Return the [X, Y] coordinate for the center point of the cell that contains the specified text.  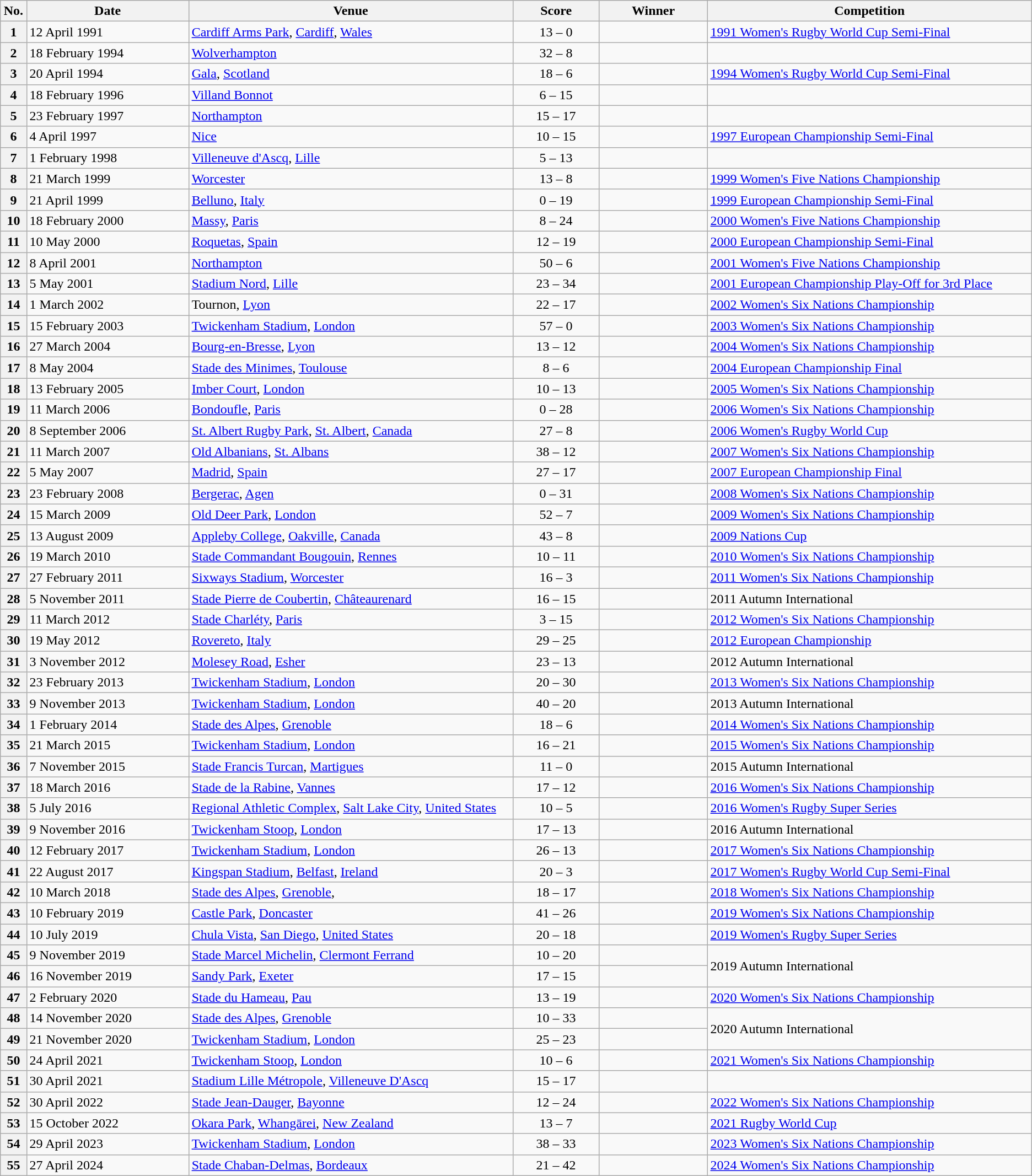
6 [13, 137]
44 [13, 935]
1991 Women's Rugby World Cup Semi-Final [869, 32]
19 March 2010 [108, 556]
46 [13, 976]
Old Deer Park, London [351, 514]
43 – 8 [556, 535]
2013 Women's Six Nations Championship [869, 683]
Castle Park, Doncaster [351, 913]
10 – 11 [556, 556]
13 August 2009 [108, 535]
2001 Women's Five Nations Championship [869, 263]
1997 European Championship Semi-Final [869, 137]
10 – 5 [556, 808]
0 – 28 [556, 410]
Madrid, Spain [351, 472]
2003 Women's Six Nations Championship [869, 326]
18 – 17 [556, 892]
33 [13, 704]
54 [13, 1144]
2007 European Championship Final [869, 472]
Bondoufle, Paris [351, 410]
23 February 1997 [108, 116]
Date [108, 11]
13 – 19 [556, 997]
1 February 1998 [108, 158]
20 – 30 [556, 683]
23 – 13 [556, 662]
2012 Women's Six Nations Championship [869, 620]
Wolverhampton [351, 53]
9 November 2016 [108, 829]
Stade Commandant Bougouin, Rennes [351, 556]
Stade Charléty, Paris [351, 620]
Winner [653, 11]
24 [13, 514]
19 [13, 410]
2016 Women's Rugby Super Series [869, 808]
1 [13, 32]
35 [13, 745]
13 [13, 284]
40 – 20 [556, 704]
30 [13, 641]
21 March 1999 [108, 179]
2012 European Championship [869, 641]
38 [13, 808]
16 November 2019 [108, 976]
17 – 12 [556, 787]
2020 Autumn International [869, 1029]
4 [13, 95]
10 – 33 [556, 1018]
3 – 15 [556, 620]
1994 Women's Rugby World Cup Semi-Final [869, 74]
2022 Women's Six Nations Championship [869, 1102]
Massy, Paris [351, 221]
Nice [351, 137]
0 – 31 [556, 493]
2 February 2020 [108, 997]
11 March 2007 [108, 452]
39 [13, 829]
13 – 7 [556, 1123]
29 [13, 620]
Regional Athletic Complex, Salt Lake City, United States [351, 808]
11 – 0 [556, 766]
12 – 24 [556, 1102]
23 February 2013 [108, 683]
10 [13, 221]
3 [13, 74]
Stade Chaban-Delmas, Bordeaux [351, 1165]
10 July 2019 [108, 935]
Stadium Lille Métropole, Villeneuve D'Ascq [351, 1081]
20 [13, 431]
Venue [351, 11]
2011 Women's Six Nations Championship [869, 577]
5 November 2011 [108, 598]
5 May 2001 [108, 284]
23 – 34 [556, 284]
30 April 2022 [108, 1102]
17 – 15 [556, 976]
2015 Autumn International [869, 766]
37 [13, 787]
Worcester [351, 179]
45 [13, 955]
16 – 15 [556, 598]
20 April 1994 [108, 74]
2017 Women's Six Nations Championship [869, 850]
13 – 8 [556, 179]
36 [13, 766]
27 [13, 577]
17 – 13 [556, 829]
21 – 42 [556, 1165]
9 November 2019 [108, 955]
Chula Vista, San Diego, United States [351, 935]
21 November 2020 [108, 1039]
51 [13, 1081]
22 – 17 [556, 305]
12 February 2017 [108, 850]
11 March 2012 [108, 620]
2013 Autumn International [869, 704]
No. [13, 11]
7 November 2015 [108, 766]
Tournon, Lyon [351, 305]
38 – 33 [556, 1144]
18 March 2016 [108, 787]
2010 Women's Six Nations Championship [869, 556]
Stade de la Rabine, Vannes [351, 787]
Old Albanians, St. Albans [351, 452]
15 October 2022 [108, 1123]
2016 Women's Six Nations Championship [869, 787]
2021 Rugby World Cup [869, 1123]
7 [13, 158]
10 May 2000 [108, 241]
2004 European Championship Final [869, 368]
Okara Park, Whangārei, New Zealand [351, 1123]
2019 Women's Rugby Super Series [869, 935]
16 – 3 [556, 577]
50 – 6 [556, 263]
55 [13, 1165]
27 March 2004 [108, 347]
29 – 25 [556, 641]
25 [13, 535]
21 April 1999 [108, 200]
24 April 2021 [108, 1060]
10 – 20 [556, 955]
4 April 1997 [108, 137]
Imber Court, London [351, 389]
Bergerac, Agen [351, 493]
22 August 2017 [108, 871]
Bourg-en-Bresse, Lyon [351, 347]
2016 Autumn International [869, 829]
2015 Women's Six Nations Championship [869, 745]
1999 Women's Five Nations Championship [869, 179]
13 – 12 [556, 347]
43 [13, 913]
5 [13, 116]
18 [13, 389]
12 [13, 263]
1 February 2014 [108, 724]
2017 Women's Rugby World Cup Semi-Final [869, 871]
40 [13, 850]
10 February 2019 [108, 913]
2 [13, 53]
2009 Women's Six Nations Championship [869, 514]
Appleby College, Oakville, Canada [351, 535]
2023 Women's Six Nations Championship [869, 1144]
Belluno, Italy [351, 200]
Molesey Road, Esher [351, 662]
2007 Women's Six Nations Championship [869, 452]
26 – 13 [556, 850]
1 March 2002 [108, 305]
14 [13, 305]
41 – 26 [556, 913]
27 – 17 [556, 472]
Kingspan Stadium, Belfast, Ireland [351, 871]
Villeneuve d'Ascq, Lille [351, 158]
52 – 7 [556, 514]
Stade Jean-Dauger, Bayonne [351, 1102]
26 [13, 556]
Sixways Stadium, Worcester [351, 577]
14 November 2020 [108, 1018]
8 September 2006 [108, 431]
53 [13, 1123]
Roquetas, Spain [351, 241]
18 February 1994 [108, 53]
17 [13, 368]
15 March 2009 [108, 514]
41 [13, 871]
10 – 15 [556, 137]
2000 Women's Five Nations Championship [869, 221]
16 [13, 347]
2006 Women's Rugby World Cup [869, 431]
Score [556, 11]
Competition [869, 11]
8 – 24 [556, 221]
0 – 19 [556, 200]
Stade Pierre de Coubertin, Châteaurenard [351, 598]
8 – 6 [556, 368]
50 [13, 1060]
2011 Autumn International [869, 598]
8 [13, 179]
2020 Women's Six Nations Championship [869, 997]
Stade Marcel Michelin, Clermont Ferrand [351, 955]
Rovereto, Italy [351, 641]
5 May 2007 [108, 472]
13 – 0 [556, 32]
2009 Nations Cup [869, 535]
Cardiff Arms Park, Cardiff, Wales [351, 32]
3 November 2012 [108, 662]
13 February 2005 [108, 389]
22 [13, 472]
8 April 2001 [108, 263]
10 – 13 [556, 389]
2018 Women's Six Nations Championship [869, 892]
5 – 13 [556, 158]
Villand Bonnot [351, 95]
20 – 3 [556, 871]
2008 Women's Six Nations Championship [869, 493]
2019 Women's Six Nations Championship [869, 913]
2012 Autumn International [869, 662]
48 [13, 1018]
2014 Women's Six Nations Championship [869, 724]
2004 Women's Six Nations Championship [869, 347]
21 March 2015 [108, 745]
34 [13, 724]
10 March 2018 [108, 892]
47 [13, 997]
St. Albert Rugby Park, St. Albert, Canada [351, 431]
20 – 18 [556, 935]
16 – 21 [556, 745]
9 [13, 200]
6 – 15 [556, 95]
28 [13, 598]
32 – 8 [556, 53]
Stade Francis Turcan, Martigues [351, 766]
42 [13, 892]
2024 Women's Six Nations Championship [869, 1165]
18 February 1996 [108, 95]
10 – 6 [556, 1060]
27 February 2011 [108, 577]
12 – 19 [556, 241]
25 – 23 [556, 1039]
15 February 2003 [108, 326]
32 [13, 683]
Gala, Scotland [351, 74]
31 [13, 662]
23 February 2008 [108, 493]
Stade des Minimes, Toulouse [351, 368]
52 [13, 1102]
2021 Women's Six Nations Championship [869, 1060]
2000 European Championship Semi-Final [869, 241]
Stade des Alpes, Grenoble, [351, 892]
2006 Women's Six Nations Championship [869, 410]
21 [13, 452]
30 April 2021 [108, 1081]
11 March 2006 [108, 410]
Stade du Hameau, Pau [351, 997]
23 [13, 493]
38 – 12 [556, 452]
11 [13, 241]
27 April 2024 [108, 1165]
2001 European Championship Play-Off for 3rd Place [869, 284]
8 May 2004 [108, 368]
2019 Autumn International [869, 966]
12 April 1991 [108, 32]
27 – 8 [556, 431]
2002 Women's Six Nations Championship [869, 305]
9 November 2013 [108, 704]
Stadium Nord, Lille [351, 284]
18 February 2000 [108, 221]
19 May 2012 [108, 641]
29 April 2023 [108, 1144]
57 – 0 [556, 326]
1999 European Championship Semi-Final [869, 200]
49 [13, 1039]
Sandy Park, Exeter [351, 976]
2005 Women's Six Nations Championship [869, 389]
15 [13, 326]
5 July 2016 [108, 808]
